For the text-containing cell, return its midpoint in (x, y) coordinate format. 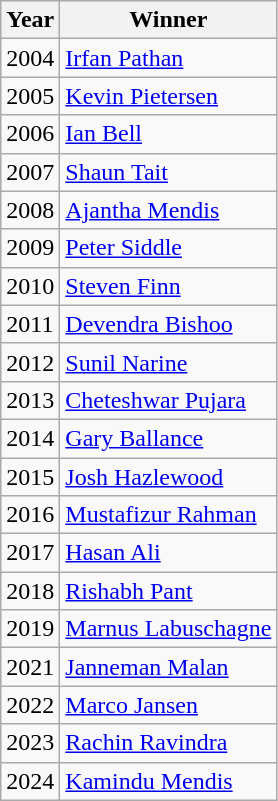
2004 (30, 58)
2005 (30, 96)
2024 (30, 781)
2013 (30, 400)
2016 (30, 515)
2010 (30, 286)
Janneman Malan (168, 667)
2015 (30, 477)
Shaun Tait (168, 172)
Rachin Ravindra (168, 743)
2021 (30, 667)
2017 (30, 553)
2009 (30, 248)
2018 (30, 591)
Rishabh Pant (168, 591)
2012 (30, 362)
2019 (30, 629)
Cheteshwar Pujara (168, 400)
Josh Hazlewood (168, 477)
Gary Ballance (168, 438)
Kamindu Mendis (168, 781)
Kevin Pietersen (168, 96)
Ian Bell (168, 134)
Mustafizur Rahman (168, 515)
2022 (30, 705)
Ajantha Mendis (168, 210)
2014 (30, 438)
Winner (168, 20)
Devendra Bishoo (168, 324)
Hasan Ali (168, 553)
Peter Siddle (168, 248)
Sunil Narine (168, 362)
2006 (30, 134)
2008 (30, 210)
Steven Finn (168, 286)
Irfan Pathan (168, 58)
Year (30, 20)
2007 (30, 172)
2011 (30, 324)
Marco Jansen (168, 705)
Marnus Labuschagne (168, 629)
2023 (30, 743)
